Detect which cell encompasses the target text, then output its [x, y] center coordinate. 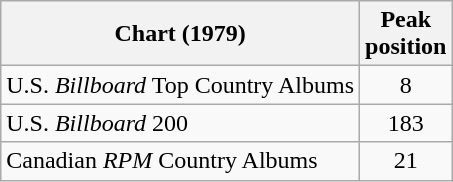
183 [406, 123]
Canadian RPM Country Albums [180, 161]
U.S. Billboard Top Country Albums [180, 85]
8 [406, 85]
Peakposition [406, 34]
U.S. Billboard 200 [180, 123]
21 [406, 161]
Chart (1979) [180, 34]
